Pinpoint the cell where the given text exists, returning its (X, Y) midpoint coordinate. 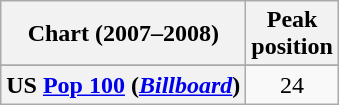
Chart (2007–2008) (124, 34)
Peakposition (292, 34)
US Pop 100 (Billboard) (124, 85)
24 (292, 85)
